Determine the (X, Y) coordinate at the center of the cell enclosing the given text.  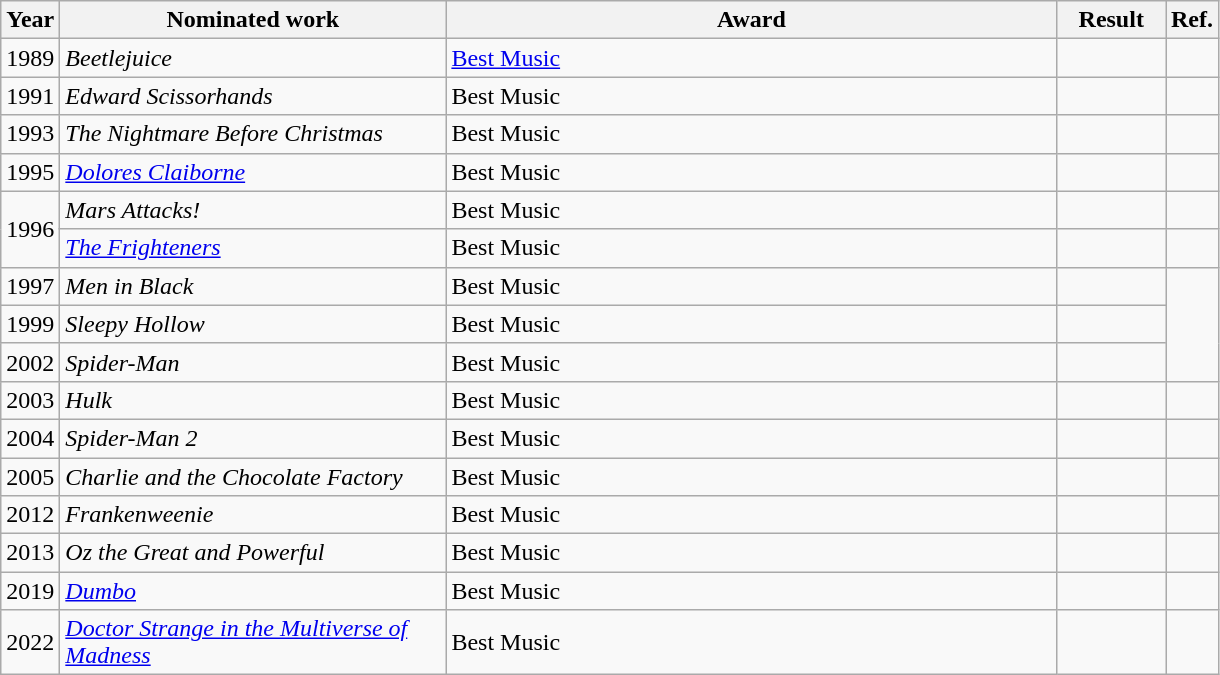
Spider-Man (253, 362)
1993 (30, 134)
2019 (30, 591)
Charlie and the Chocolate Factory (253, 477)
Ref. (1192, 20)
2013 (30, 553)
Beetlejuice (253, 58)
Men in Black (253, 286)
2004 (30, 438)
1989 (30, 58)
1997 (30, 286)
2005 (30, 477)
2002 (30, 362)
Oz the Great and Powerful (253, 553)
Dolores Claiborne (253, 172)
Award (752, 20)
The Nightmare Before Christmas (253, 134)
Sleepy Hollow (253, 324)
2012 (30, 515)
Frankenweenie (253, 515)
Edward Scissorhands (253, 96)
2022 (30, 642)
Nominated work (253, 20)
Dumbo (253, 591)
Doctor Strange in the Multiverse of Madness (253, 642)
1991 (30, 96)
2003 (30, 400)
1996 (30, 229)
1999 (30, 324)
Hulk (253, 400)
Result (1112, 20)
Year (30, 20)
Spider-Man 2 (253, 438)
Mars Attacks! (253, 210)
1995 (30, 172)
The Frighteners (253, 248)
